Extract the (X, Y) coordinate from the center of the cell holding the provided text.  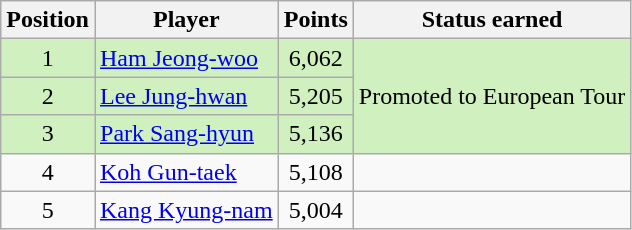
Lee Jung-hwan (186, 96)
5,108 (316, 172)
Koh Gun-taek (186, 172)
Points (316, 20)
Kang Kyung-nam (186, 210)
4 (48, 172)
5,136 (316, 134)
Status earned (492, 20)
6,062 (316, 58)
5,205 (316, 96)
2 (48, 96)
1 (48, 58)
3 (48, 134)
Park Sang-hyun (186, 134)
5 (48, 210)
Player (186, 20)
Promoted to European Tour (492, 96)
5,004 (316, 210)
Position (48, 20)
Ham Jeong-woo (186, 58)
